Return (X, Y) of the center of cell containing provided text 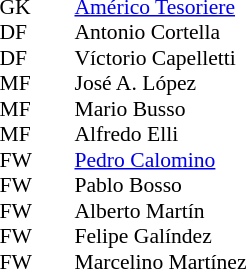
Pablo Bosso (160, 185)
Felipe Galíndez (160, 237)
Alberto Martín (160, 211)
Alfredo Elli (160, 135)
José A. López (160, 83)
Antonio Cortella (160, 33)
Pedro Calomino (160, 160)
Víctorio Capelletti (160, 58)
Mario Busso (160, 109)
